Extract the [x, y] coordinate from the center of the cell holding the provided text.  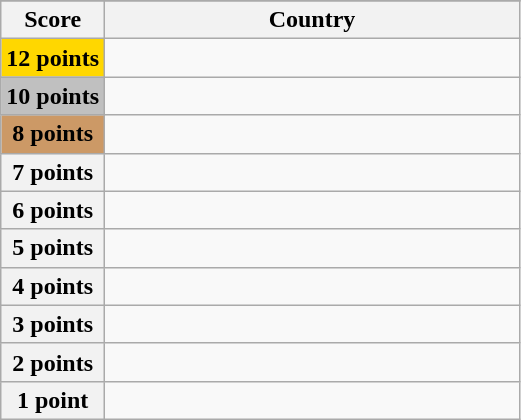
8 points [53, 134]
7 points [53, 172]
Country [312, 20]
2 points [53, 362]
1 point [53, 400]
3 points [53, 324]
12 points [53, 58]
10 points [53, 96]
5 points [53, 248]
4 points [53, 286]
6 points [53, 210]
Score [53, 20]
